Find where the given text appears and provide that cell's center as [X, Y] coordinate. 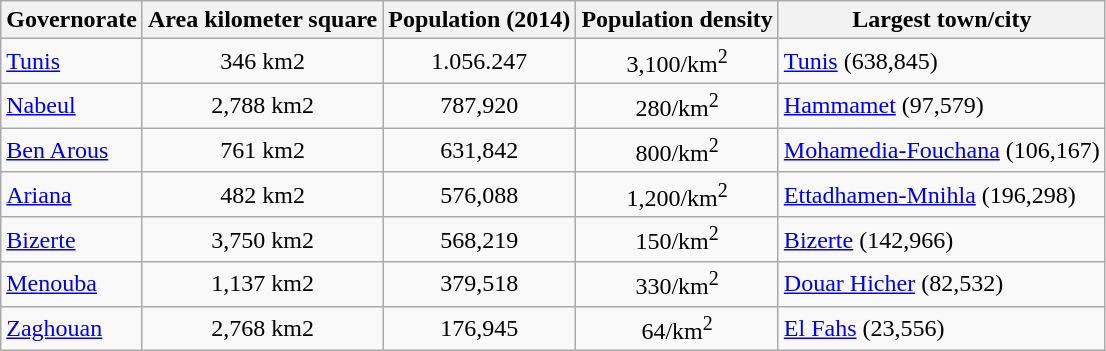
176,945 [480, 328]
800/km2 [677, 150]
Ben Arous [72, 150]
Tunis (638,845) [942, 62]
761 km2 [262, 150]
Ettadhamen-Mnihla (196,298) [942, 194]
280/km2 [677, 106]
2,768 km2 [262, 328]
482 km2 [262, 194]
568,219 [480, 240]
1.056.247 [480, 62]
379,518 [480, 284]
Hammamet (97,579) [942, 106]
Bizerte [72, 240]
787,920 [480, 106]
Zaghouan [72, 328]
Largest town/city [942, 20]
150/km2 [677, 240]
3,100/km2 [677, 62]
2,788 km2 [262, 106]
576,088 [480, 194]
Bizerte (142,966) [942, 240]
3,750 km2 [262, 240]
Tunis [72, 62]
Governorate [72, 20]
Nabeul [72, 106]
El Fahs (23,556) [942, 328]
346 km2 [262, 62]
Area kilometer square [262, 20]
Mohamedia-Fouchana (106,167) [942, 150]
1,200/km2 [677, 194]
Population density [677, 20]
1,137 km2 [262, 284]
Douar Hicher (82,532) [942, 284]
330/km2 [677, 284]
Population (2014) [480, 20]
Menouba [72, 284]
64/km2 [677, 328]
631,842 [480, 150]
Ariana [72, 194]
